From the cell containing the given text, extract its center point as (x, y) coordinate. 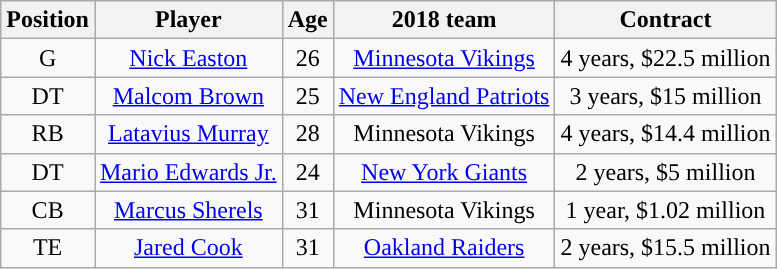
Position (48, 20)
CB (48, 210)
Malcom Brown (188, 96)
RB (48, 134)
New York Giants (444, 172)
26 (308, 58)
2 years, $5 million (666, 172)
3 years, $15 million (666, 96)
25 (308, 96)
New England Patriots (444, 96)
24 (308, 172)
4 years, $14.4 million (666, 134)
Player (188, 20)
Nick Easton (188, 58)
Mario Edwards Jr. (188, 172)
Jared Cook (188, 248)
TE (48, 248)
1 year, $1.02 million (666, 210)
Contract (666, 20)
2 years, $15.5 million (666, 248)
28 (308, 134)
Age (308, 20)
Marcus Sherels (188, 210)
2018 team (444, 20)
Latavius Murray (188, 134)
Oakland Raiders (444, 248)
G (48, 58)
4 years, $22.5 million (666, 58)
